Output the [X, Y] coordinate of the center of the cell containing the given text.  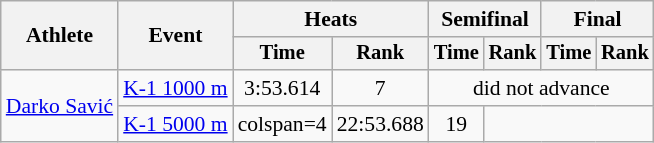
Heats [331, 19]
Semifinal [485, 19]
7 [380, 88]
K-1 5000 m [175, 124]
Athlete [60, 36]
colspan=4 [282, 124]
did not advance [542, 88]
22:53.688 [380, 124]
3:53.614 [282, 88]
Final [597, 19]
Darko Savić [60, 106]
Event [175, 36]
K-1 1000 m [175, 88]
19 [456, 124]
